Capture the cell that displays the provided text and extract its [x, y] central coordinate. 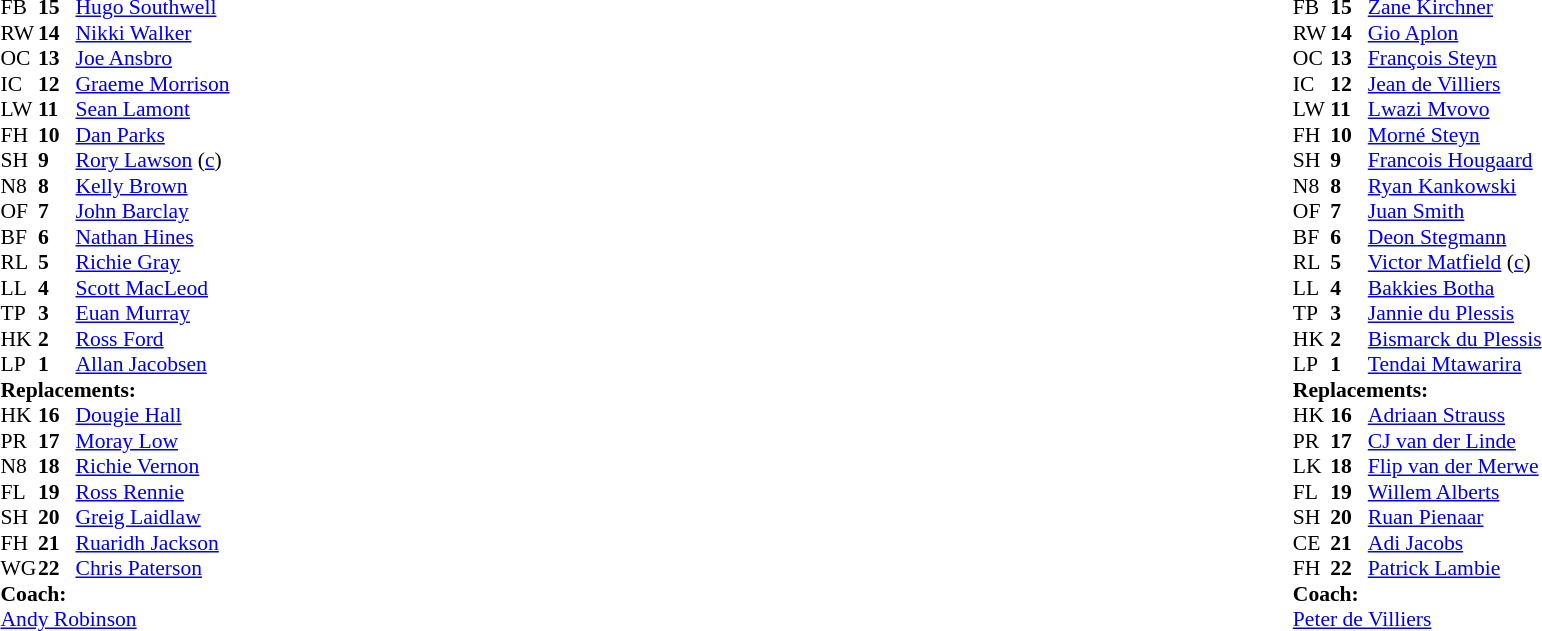
Nikki Walker [153, 33]
Victor Matfield (c) [1455, 263]
Sean Lamont [153, 109]
Bismarck du Plessis [1455, 339]
Jannie du Plessis [1455, 313]
John Barclay [153, 211]
Flip van der Merwe [1455, 467]
Ryan Kankowski [1455, 186]
CJ van der Linde [1455, 441]
Chris Paterson [153, 569]
Jean de Villiers [1455, 84]
Ross Ford [153, 339]
CE [1312, 543]
Morné Steyn [1455, 135]
Nathan Hines [153, 237]
Moray Low [153, 441]
Tendai Mtawarira [1455, 365]
François Steyn [1455, 59]
LK [1312, 467]
Lwazi Mvovo [1455, 109]
Euan Murray [153, 313]
Gio Aplon [1455, 33]
Allan Jacobsen [153, 365]
Greig Laidlaw [153, 517]
Adi Jacobs [1455, 543]
Willem Alberts [1455, 492]
Richie Gray [153, 263]
Ross Rennie [153, 492]
Dan Parks [153, 135]
Joe Ansbro [153, 59]
Dougie Hall [153, 415]
WG [19, 569]
Adriaan Strauss [1455, 415]
Scott MacLeod [153, 288]
Graeme Morrison [153, 84]
Ruaridh Jackson [153, 543]
Ruan Pienaar [1455, 517]
Francois Hougaard [1455, 161]
Deon Stegmann [1455, 237]
Richie Vernon [153, 467]
Kelly Brown [153, 186]
Juan Smith [1455, 211]
Bakkies Botha [1455, 288]
Rory Lawson (c) [153, 161]
Patrick Lambie [1455, 569]
